Search for the cell housing the specified text and yield its (x, y) center coordinate. 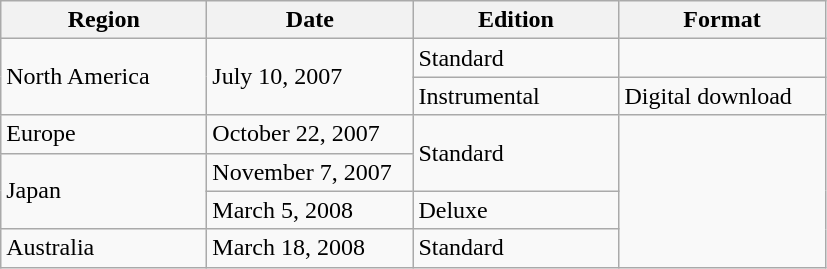
Europe (104, 134)
Deluxe (516, 210)
Instrumental (516, 96)
October 22, 2007 (310, 134)
Australia (104, 248)
Edition (516, 20)
March 18, 2008 (310, 248)
March 5, 2008 (310, 210)
Format (722, 20)
Japan (104, 191)
July 10, 2007 (310, 77)
Digital download (722, 96)
Region (104, 20)
November 7, 2007 (310, 172)
North America (104, 77)
Date (310, 20)
